Determine the (X, Y) coordinate at the center of the cell enclosing the given text.  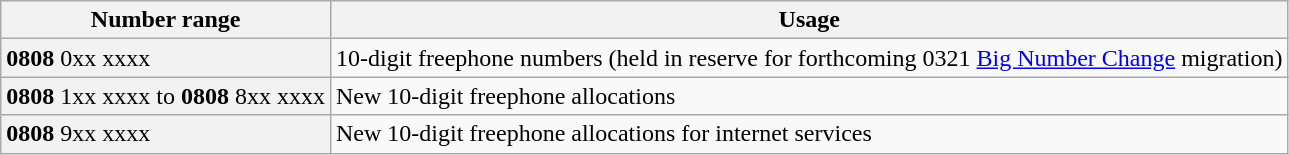
0808 0xx xxxx (166, 58)
0808 9xx xxxx (166, 134)
New 10-digit freephone allocations for internet services (808, 134)
0808 1xx xxxx to 0808 8xx xxxx (166, 96)
Number range (166, 20)
New 10-digit freephone allocations (808, 96)
Usage (808, 20)
10-digit freephone numbers (held in reserve for forthcoming 0321 Big Number Change migration) (808, 58)
